Provide the [x, y] coordinate of the cell's center where the given text is located.  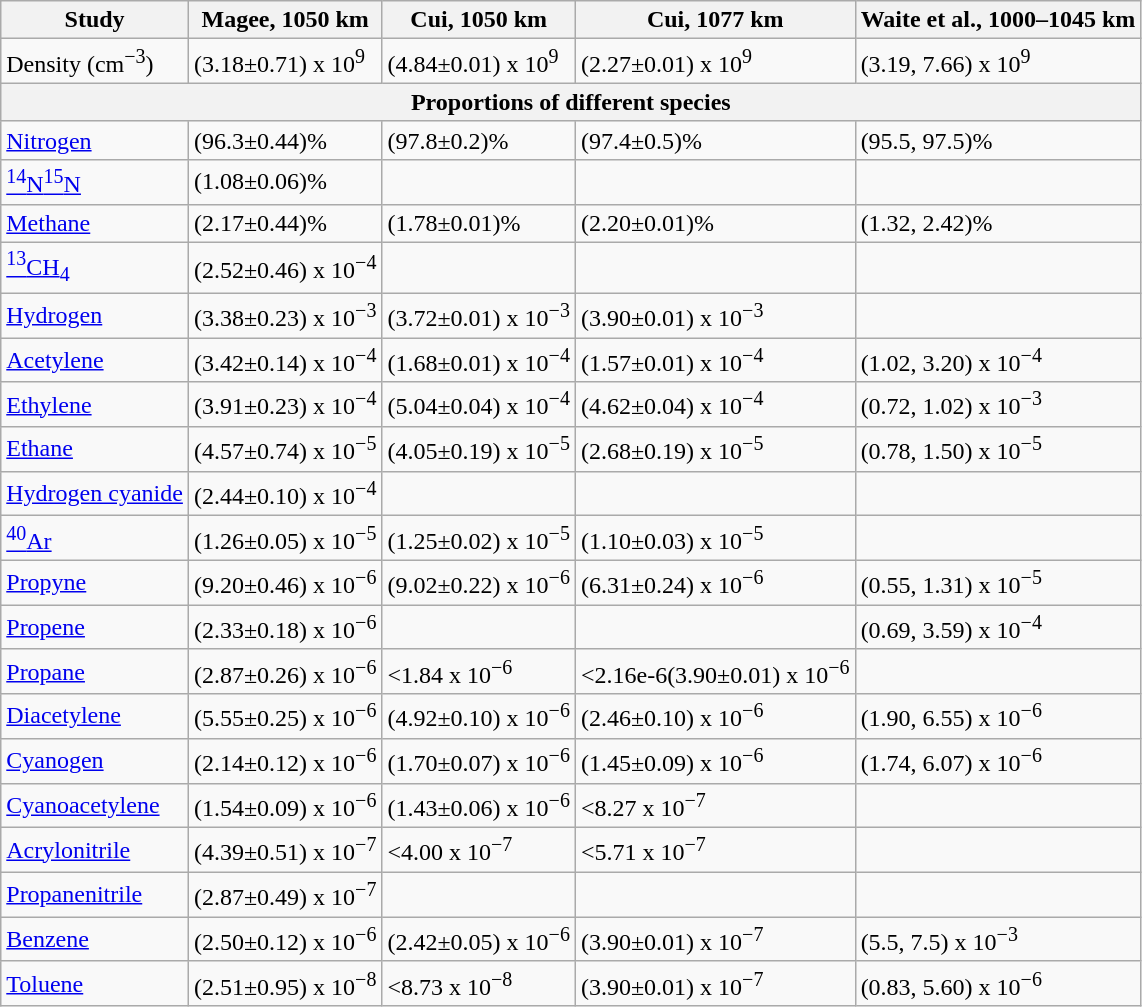
Cui, 1050 km [479, 20]
Nitrogen [95, 140]
(5.5, 7.5) x 10−3 [998, 940]
(2.52±0.46) x 10−4 [285, 268]
(0.69, 3.59) x 10−4 [998, 628]
<8.27 x 10−7 [715, 806]
Ethane [95, 450]
(1.26±0.05) x 10−5 [285, 538]
(3.72±0.01) x 10−3 [479, 316]
(0.72, 1.02) x 10−3 [998, 404]
(0.55, 1.31) x 10−5 [998, 582]
(1.25±0.02) x 10−5 [479, 538]
(95.5, 97.5)% [998, 140]
(1.43±0.06) x 10−6 [479, 806]
(3.42±0.14) x 10−4 [285, 360]
(4.39±0.51) x 10−7 [285, 850]
(1.02, 3.20) x 10−4 [998, 360]
(97.8±0.2)% [479, 140]
Proportions of different species [571, 102]
13CH4 [95, 268]
Ethylene [95, 404]
(0.83, 5.60) x 10−6 [998, 984]
(2.87±0.49) x 10−7 [285, 894]
(4.57±0.74) x 10−5 [285, 450]
(4.62±0.04) x 10−4 [715, 404]
(3.18±0.71) x 109 [285, 62]
(2.50±0.12) x 10−6 [285, 940]
(2.87±0.26) x 10−6 [285, 672]
(1.68±0.01) x 10−4 [479, 360]
(1.32, 2.42)% [998, 223]
(4.05±0.19) x 10−5 [479, 450]
Density (cm−3) [95, 62]
(2.17±0.44)% [285, 223]
<1.84 x 10−6 [479, 672]
(2.20±0.01)% [715, 223]
(6.31±0.24) x 10−6 [715, 582]
14N15N [95, 182]
Hydrogen cyanide [95, 494]
40Ar [95, 538]
<2.16e-6(3.90±0.01) x 10−6 [715, 672]
Propanenitrile [95, 894]
Waite et al., 1000–1045 km [998, 20]
Hydrogen [95, 316]
Methane [95, 223]
(2.51±0.95) x 10−8 [285, 984]
(2.42±0.05) x 10−6 [479, 940]
(4.92±0.10) x 10−6 [479, 716]
(1.74, 6.07) x 10−6 [998, 760]
<5.71 x 10−7 [715, 850]
(97.4±0.5)% [715, 140]
(1.57±0.01) x 10−4 [715, 360]
(0.78, 1.50) x 10−5 [998, 450]
(5.55±0.25) x 10−6 [285, 716]
(1.90, 6.55) x 10−6 [998, 716]
(96.3±0.44)% [285, 140]
(9.02±0.22) x 10−6 [479, 582]
(1.45±0.09) x 10−6 [715, 760]
(1.08±0.06)% [285, 182]
Toluene [95, 984]
Benzene [95, 940]
(2.33±0.18) x 10−6 [285, 628]
(1.54±0.09) x 10−6 [285, 806]
Magee, 1050 km [285, 20]
(3.38±0.23) x 10−3 [285, 316]
(1.78±0.01)% [479, 223]
(4.84±0.01) x 109 [479, 62]
(1.70±0.07) x 10−6 [479, 760]
Diacetylene [95, 716]
Propane [95, 672]
Study [95, 20]
Propene [95, 628]
(2.44±0.10) x 10−4 [285, 494]
Propyne [95, 582]
(9.20±0.46) x 10−6 [285, 582]
(1.10±0.03) x 10−5 [715, 538]
(5.04±0.04) x 10−4 [479, 404]
Cyanogen [95, 760]
Cui, 1077 km [715, 20]
(2.14±0.12) x 10−6 [285, 760]
<4.00 x 10−7 [479, 850]
(2.27±0.01) x 109 [715, 62]
Cyanoacetylene [95, 806]
(3.19, 7.66) x 109 [998, 62]
(2.68±0.19) x 10−5 [715, 450]
Acetylene [95, 360]
<8.73 x 10−8 [479, 984]
(2.46±0.10) x 10−6 [715, 716]
(3.91±0.23) x 10−4 [285, 404]
Acrylonitrile [95, 850]
(3.90±0.01) x 10−3 [715, 316]
